Extract the [x, y] coordinate from the center of the cell holding the provided text.  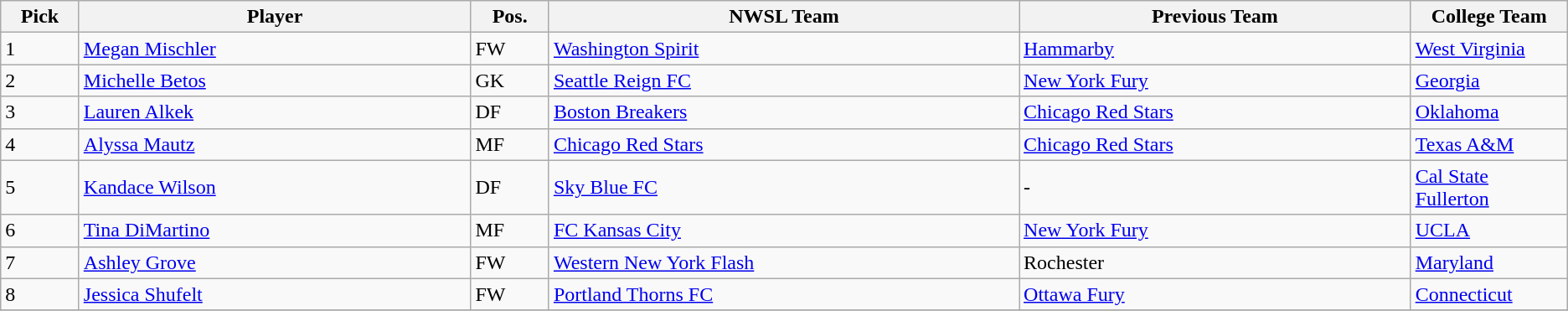
3 [40, 112]
Alyssa Mautz [275, 144]
8 [40, 294]
Georgia [1489, 80]
Oklahoma [1489, 112]
GK [510, 80]
6 [40, 231]
Megan Mischler [275, 49]
Player [275, 17]
Michelle Betos [275, 80]
Pick [40, 17]
4 [40, 144]
Kandace Wilson [275, 188]
Connecticut [1489, 294]
Washington Spirit [784, 49]
Lauren Alkek [275, 112]
Texas A&M [1489, 144]
NWSL Team [784, 17]
West Virginia [1489, 49]
Pos. [510, 17]
Tina DiMartino [275, 231]
College Team [1489, 17]
Maryland [1489, 262]
Ottawa Fury [1215, 294]
1 [40, 49]
Boston Breakers [784, 112]
Cal State Fullerton [1489, 188]
UCLA [1489, 231]
- [1215, 188]
Hammarby [1215, 49]
Rochester [1215, 262]
Seattle Reign FC [784, 80]
Ashley Grove [275, 262]
Jessica Shufelt [275, 294]
Western New York Flash [784, 262]
Previous Team [1215, 17]
7 [40, 262]
5 [40, 188]
2 [40, 80]
FC Kansas City [784, 231]
Portland Thorns FC [784, 294]
Sky Blue FC [784, 188]
